Return the [X, Y] coordinate for the center point of the cell that contains the specified text.  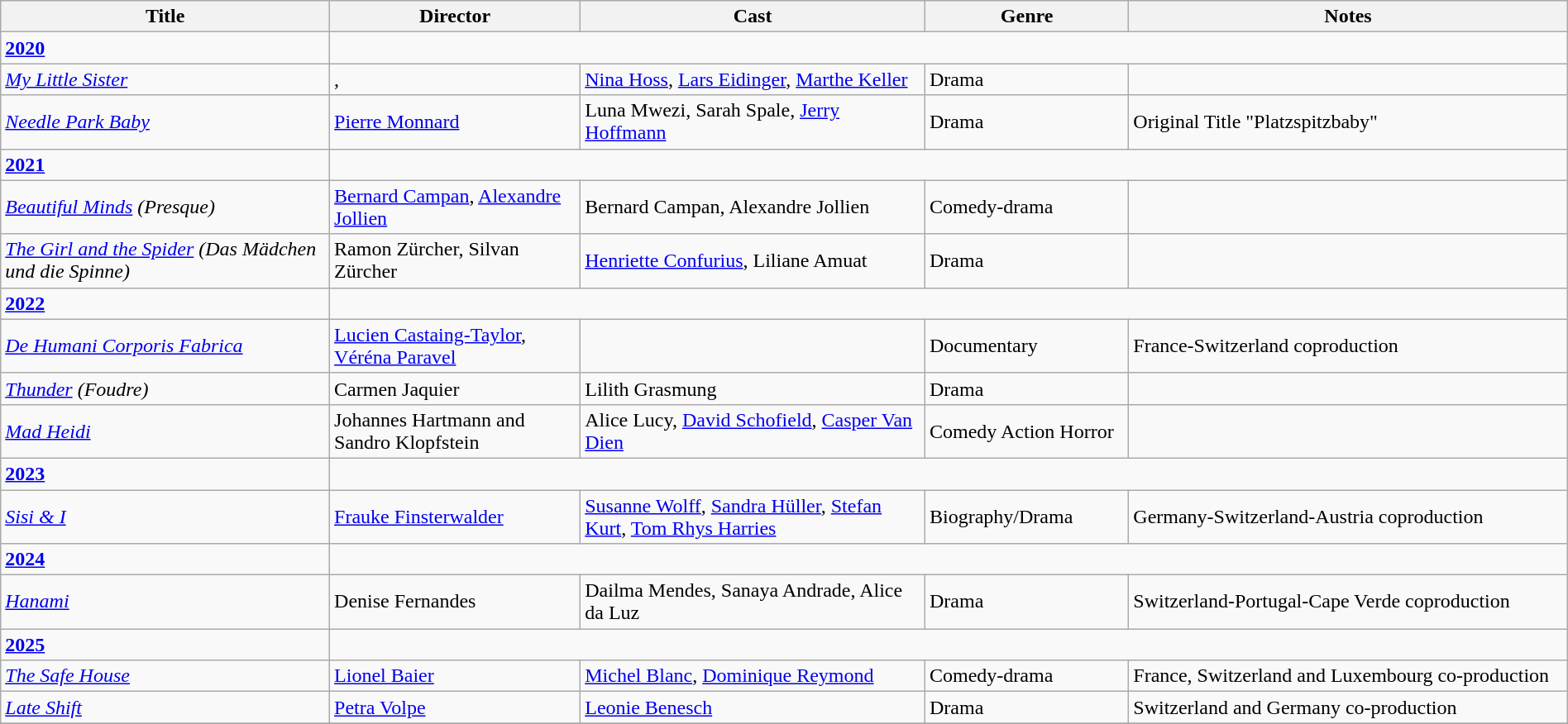
Lilith Grasmung [753, 388]
Luna Mwezi, Sarah Spale, Jerry Hoffmann [753, 122]
Director [455, 17]
Needle Park Baby [165, 122]
France-Switzerland coproduction [1348, 345]
De Humani Corporis Fabrica [165, 345]
Michel Blanc, Dominique Reymond [753, 676]
Switzerland-Portugal-Cape Verde coproduction [1348, 602]
, [455, 79]
My Little Sister [165, 79]
Johannes Hartmann and Sandro Klopfstein [455, 431]
Sisi & I [165, 516]
Genre [1026, 17]
Title [165, 17]
Lucien Castaing-Taylor, Véréna Paravel [455, 345]
Mad Heidi [165, 431]
Cast [753, 17]
Denise Fernandes [455, 602]
Germany-Switzerland-Austria coproduction [1348, 516]
Documentary [1026, 345]
Thunder (Foudre) [165, 388]
Susanne Wolff, Sandra Hüller, Stefan Kurt, Tom Rhys Harries [753, 516]
2023 [165, 474]
Alice Lucy, David Schofield, Casper Van Dien [753, 431]
Switzerland and Germany co-production [1348, 707]
Petra Volpe [455, 707]
Carmen Jaquier [455, 388]
Comedy Action Horror [1026, 431]
Dailma Mendes, Sanaya Andrade, Alice da Luz [753, 602]
2021 [165, 164]
Biography/Drama [1026, 516]
Leonie Benesch [753, 707]
Pierre Monnard [455, 122]
Hanami [165, 602]
Lionel Baier [455, 676]
Ramon Zürcher, Silvan Zürcher [455, 261]
Nina Hoss, Lars Eidinger, Marthe Keller [753, 79]
Frauke Finsterwalder [455, 516]
2025 [165, 645]
2022 [165, 303]
2020 [165, 48]
2024 [165, 560]
Original Title "Platzspitzbaby" [1348, 122]
France, Switzerland and Luxembourg co-production [1348, 676]
Late Shift [165, 707]
Beautiful Minds (Presque) [165, 207]
The Safe House [165, 676]
Henriette Confurius, Liliane Amuat [753, 261]
Notes [1348, 17]
The Girl and the Spider (Das Mädchen und die Spinne) [165, 261]
